Pinpoint the cell where the given text exists, returning its [x, y] midpoint coordinate. 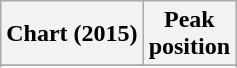
Peakposition [189, 34]
Chart (2015) [72, 34]
